Detect which cell encompasses the target text, then output its [X, Y] center coordinate. 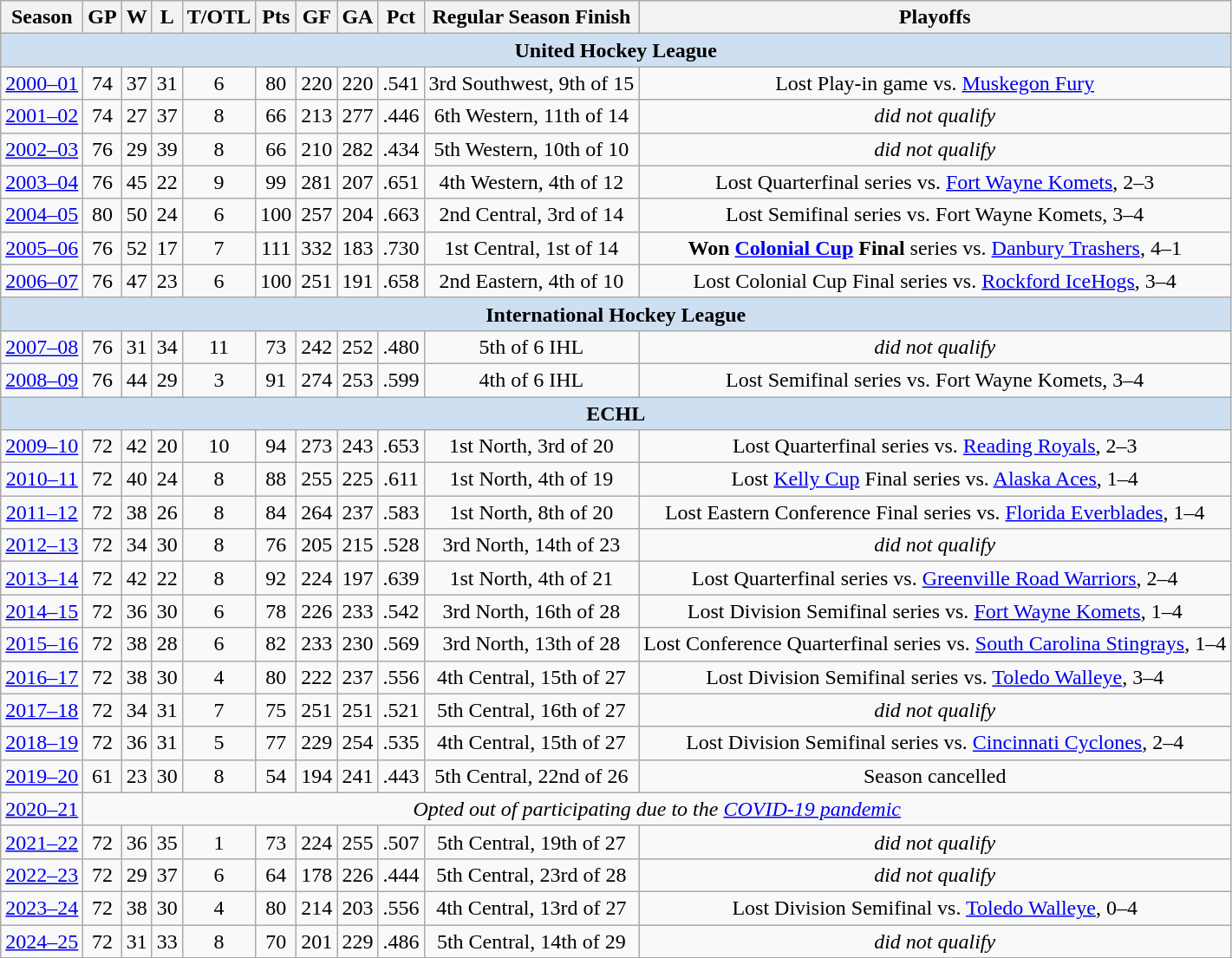
5th Central, 22nd of 26 [531, 776]
4th Central, 13rd of 27 [531, 908]
40 [137, 479]
Won Colonial Cup Final series vs. Danbury Trashers, 4–1 [935, 248]
.446 [401, 116]
27 [137, 116]
2024–25 [42, 941]
230 [357, 644]
64 [276, 875]
39 [166, 149]
17 [166, 248]
.507 [401, 842]
88 [276, 479]
2023–24 [42, 908]
.541 [401, 83]
264 [317, 512]
2005–06 [42, 248]
GA [357, 17]
.658 [401, 281]
183 [357, 248]
Lost Division Semifinal series vs. Toledo Walleye, 3–4 [935, 677]
191 [357, 281]
Lost Quarterfinal series vs. Greenville Road Warriors, 2–4 [935, 578]
2016–17 [42, 677]
2020–21 [42, 809]
44 [137, 380]
.486 [401, 941]
3 [218, 380]
2018–19 [42, 743]
82 [276, 644]
2001–02 [42, 116]
Lost Eastern Conference Final series vs. Florida Everblades, 1–4 [935, 512]
Season [42, 17]
5th of 6 IHL [531, 347]
GP [102, 17]
252 [357, 347]
.611 [401, 479]
204 [357, 215]
Lost Division Semifinal series vs. Fort Wayne Komets, 1–4 [935, 611]
214 [317, 908]
3rd North, 14th of 23 [531, 545]
2007–08 [42, 347]
.444 [401, 875]
Lost Division Semifinal series vs. Cincinnati Cyclones, 2–4 [935, 743]
277 [357, 116]
.480 [401, 347]
.653 [401, 446]
61 [102, 776]
2000–01 [42, 83]
5 [218, 743]
178 [317, 875]
225 [357, 479]
91 [276, 380]
2003–04 [42, 182]
205 [317, 545]
2009–10 [42, 446]
1 [218, 842]
United Hockey League [616, 50]
.528 [401, 545]
5th Central, 14th of 29 [531, 941]
.434 [401, 149]
4th Western, 4th of 12 [531, 182]
3rd Southwest, 9th of 15 [531, 83]
11 [218, 347]
78 [276, 611]
1st North, 4th of 21 [531, 578]
.599 [401, 380]
2010–11 [42, 479]
2006–07 [42, 281]
2012–13 [42, 545]
77 [276, 743]
241 [357, 776]
.542 [401, 611]
194 [317, 776]
2nd Central, 3rd of 14 [531, 215]
20 [166, 446]
332 [317, 248]
282 [357, 149]
Lost Colonial Cup Final series vs. Rockford IceHogs, 3–4 [935, 281]
2021–22 [42, 842]
201 [317, 941]
273 [317, 446]
W [137, 17]
Lost Kelly Cup Final series vs. Alaska Aces, 1–4 [935, 479]
Season cancelled [935, 776]
.639 [401, 578]
253 [357, 380]
2008–09 [42, 380]
94 [276, 446]
L [166, 17]
Lost Conference Quarterfinal series vs. South Carolina Stingrays, 1–4 [935, 644]
75 [276, 710]
242 [317, 347]
3rd North, 13th of 28 [531, 644]
.730 [401, 248]
ECHL [616, 414]
28 [166, 644]
2015–16 [42, 644]
5th Western, 10th of 10 [531, 149]
215 [357, 545]
213 [317, 116]
6th Western, 11th of 14 [531, 116]
GF [317, 17]
1st North, 4th of 19 [531, 479]
70 [276, 941]
54 [276, 776]
International Hockey League [616, 314]
26 [166, 512]
2013–14 [42, 578]
4th of 6 IHL [531, 380]
Regular Season Finish [531, 17]
2004–05 [42, 215]
.569 [401, 644]
257 [317, 215]
.583 [401, 512]
.443 [401, 776]
10 [218, 446]
243 [357, 446]
222 [317, 677]
T/OTL [218, 17]
92 [276, 578]
2002–03 [42, 149]
52 [137, 248]
45 [137, 182]
Lost Division Semifinal vs. Toledo Walleye, 0–4 [935, 908]
9 [218, 182]
2017–18 [42, 710]
Lost Quarterfinal series vs. Fort Wayne Komets, 2–3 [935, 182]
84 [276, 512]
Pct [401, 17]
2019–20 [42, 776]
50 [137, 215]
1st North, 3rd of 20 [531, 446]
35 [166, 842]
1st Central, 1st of 14 [531, 248]
2011–12 [42, 512]
Playoffs [935, 17]
.651 [401, 182]
.535 [401, 743]
281 [317, 182]
Lost Play-in game vs. Muskegon Fury [935, 83]
210 [317, 149]
2014–15 [42, 611]
111 [276, 248]
203 [357, 908]
99 [276, 182]
5th Central, 23rd of 28 [531, 875]
2022–23 [42, 875]
274 [317, 380]
Opted out of participating due to the COVID-19 pandemic [657, 809]
207 [357, 182]
2nd Eastern, 4th of 10 [531, 281]
Pts [276, 17]
47 [137, 281]
Lost Quarterfinal series vs. Reading Royals, 2–3 [935, 446]
5th Central, 16th of 27 [531, 710]
254 [357, 743]
197 [357, 578]
1st North, 8th of 20 [531, 512]
33 [166, 941]
.521 [401, 710]
3rd North, 16th of 28 [531, 611]
.663 [401, 215]
5th Central, 19th of 27 [531, 842]
